Locate the cell with the specified text and output its [X, Y] center coordinate. 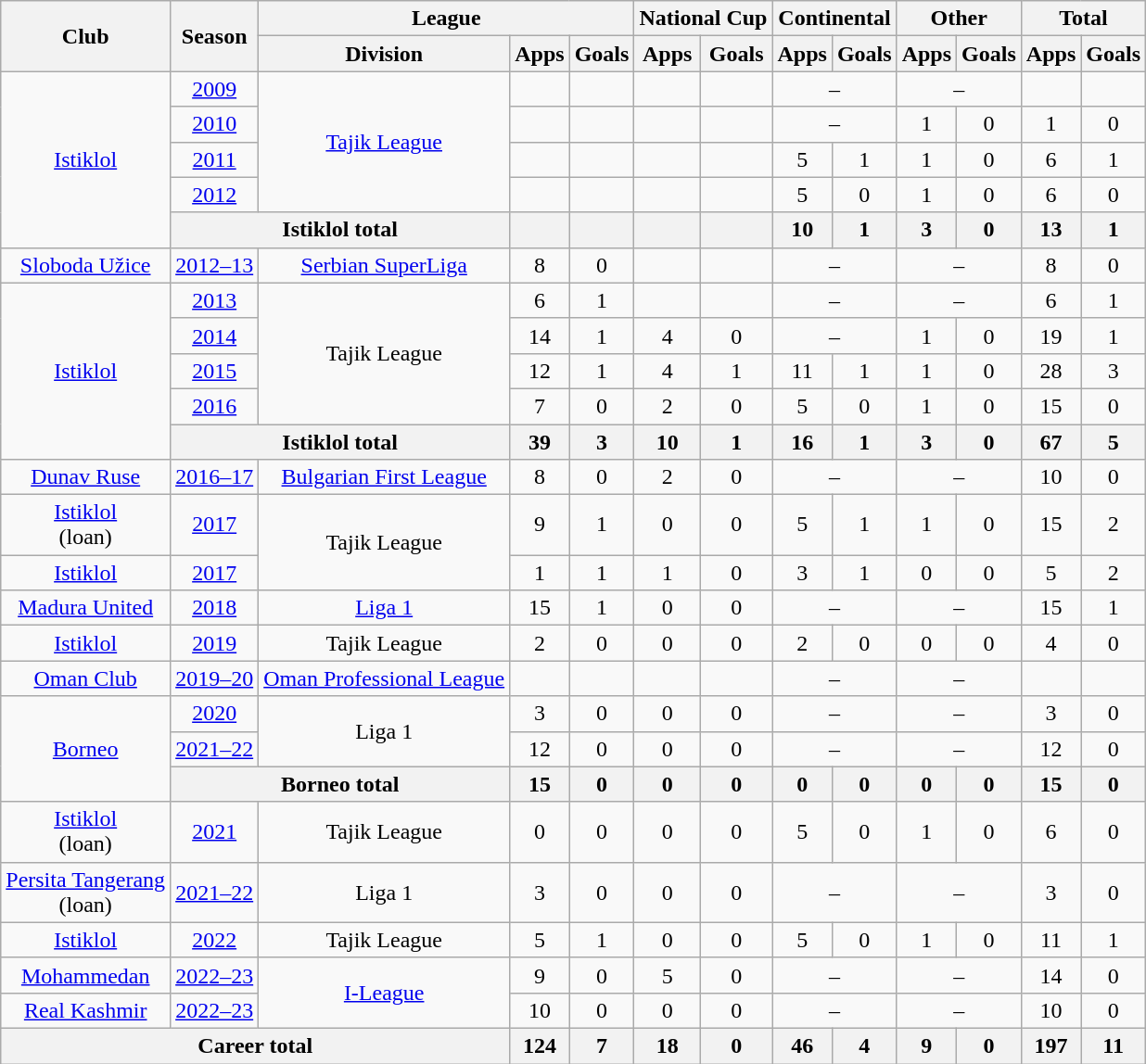
2016–17 [215, 477]
Division [384, 54]
2010 [215, 124]
Club [85, 36]
18 [668, 1045]
2014 [215, 336]
Sloboda Užice [85, 265]
Mohammedan [85, 975]
Season [215, 36]
39 [540, 442]
Serbian SuperLiga [384, 265]
2021 [215, 832]
2016 [215, 406]
I-League [384, 993]
League [447, 19]
46 [802, 1045]
Total [1083, 19]
2013 [215, 300]
28 [1050, 371]
Madura United [85, 608]
2012–13 [215, 265]
2009 [215, 89]
Real Kashmir [85, 1010]
Persita Tangerang (loan) [85, 892]
2012 [215, 195]
124 [540, 1045]
13 [1050, 230]
2022 [215, 940]
Career total [256, 1045]
2015 [215, 371]
Other [959, 19]
National Cup [703, 19]
2011 [215, 159]
2018 [215, 608]
Oman Professional League [384, 678]
Oman Club [85, 678]
2020 [215, 714]
197 [1050, 1045]
2019 [215, 643]
19 [1050, 336]
67 [1050, 442]
Borneo total [340, 784]
Continental [834, 19]
Bulgarian First League [384, 477]
16 [802, 442]
Dunav Ruse [85, 477]
Borneo [85, 749]
2019–20 [215, 678]
